Search for the cell housing the specified text and yield its [X, Y] center coordinate. 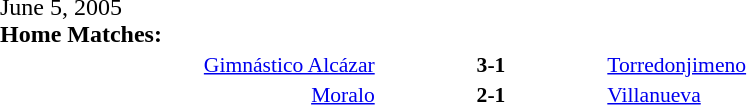
3-1 [492, 64]
